Extract the (x, y) coordinate from the center of the cell holding the provided text.  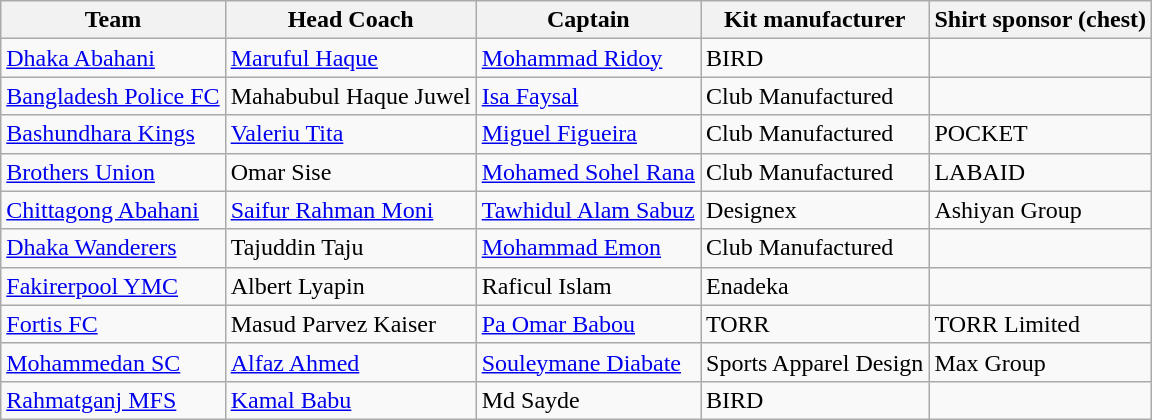
Bangladesh Police FC (113, 96)
Maruful Haque (350, 58)
Mohammad Emon (588, 248)
Tajuddin Taju (350, 248)
Fakirerpool YMC (113, 286)
Dhaka Abahani (113, 58)
Captain (588, 20)
Ashiyan Group (1040, 210)
LABAID (1040, 172)
Tawhidul Alam Sabuz (588, 210)
Alfaz Ahmed (350, 362)
Enadeka (815, 286)
POCKET (1040, 134)
Rahmatganj MFS (113, 400)
Miguel Figueira (588, 134)
Kamal Babu (350, 400)
Valeriu Tita (350, 134)
Brothers Union (113, 172)
Chittagong Abahani (113, 210)
Souleymane Diabate (588, 362)
Mohammad Ridoy (588, 58)
Pa Omar Babou (588, 324)
Mohammedan SC (113, 362)
Isa Faysal (588, 96)
Dhaka Wanderers (113, 248)
Max Group (1040, 362)
Team (113, 20)
Albert Lyapin (350, 286)
TORR (815, 324)
Saifur Rahman Moni (350, 210)
Sports Apparel Design (815, 362)
Shirt sponsor (chest) (1040, 20)
Kit manufacturer (815, 20)
Fortis FC (113, 324)
Md Sayde (588, 400)
TORR Limited (1040, 324)
Masud Parvez Kaiser (350, 324)
Mahabubul Haque Juwel (350, 96)
Head Coach (350, 20)
Mohamed Sohel Rana (588, 172)
Omar Sise (350, 172)
Raficul Islam (588, 286)
Bashundhara Kings (113, 134)
Designex (815, 210)
